Find where the given text appears and provide that cell's center as (x, y) coordinate. 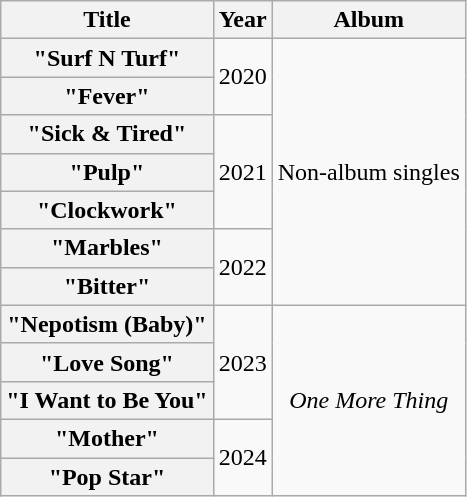
Title (107, 20)
"Clockwork" (107, 210)
"Fever" (107, 96)
2023 (242, 362)
2022 (242, 267)
2020 (242, 77)
"Marbles" (107, 248)
Non-album singles (368, 172)
2024 (242, 457)
"Nepotism (Baby)" (107, 324)
"Sick & Tired" (107, 134)
One More Thing (368, 400)
"Love Song" (107, 362)
"Pulp" (107, 172)
Year (242, 20)
Album (368, 20)
"I Want to Be You" (107, 400)
"Mother" (107, 438)
"Bitter" (107, 286)
2021 (242, 172)
"Pop Star" (107, 477)
"Surf N Turf" (107, 58)
